Find where the given text appears and provide that cell's center as (X, Y) coordinate. 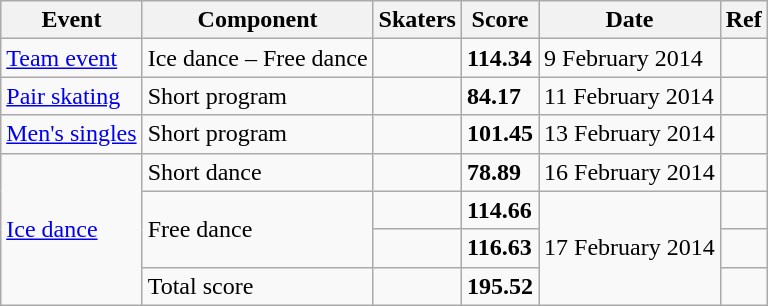
Team event (72, 58)
Skaters (417, 20)
Short dance (258, 172)
Free dance (258, 229)
Date (630, 20)
Pair skating (72, 96)
13 February 2014 (630, 134)
16 February 2014 (630, 172)
116.63 (500, 248)
84.17 (500, 96)
Total score (258, 286)
Men's singles (72, 134)
Ref (744, 20)
Ice dance – Free dance (258, 58)
11 February 2014 (630, 96)
101.45 (500, 134)
9 February 2014 (630, 58)
Ice dance (72, 229)
195.52 (500, 286)
17 February 2014 (630, 248)
Event (72, 20)
Component (258, 20)
114.66 (500, 210)
114.34 (500, 58)
Score (500, 20)
78.89 (500, 172)
